Determine the [x, y] coordinate at the center of the cell enclosing the given text.  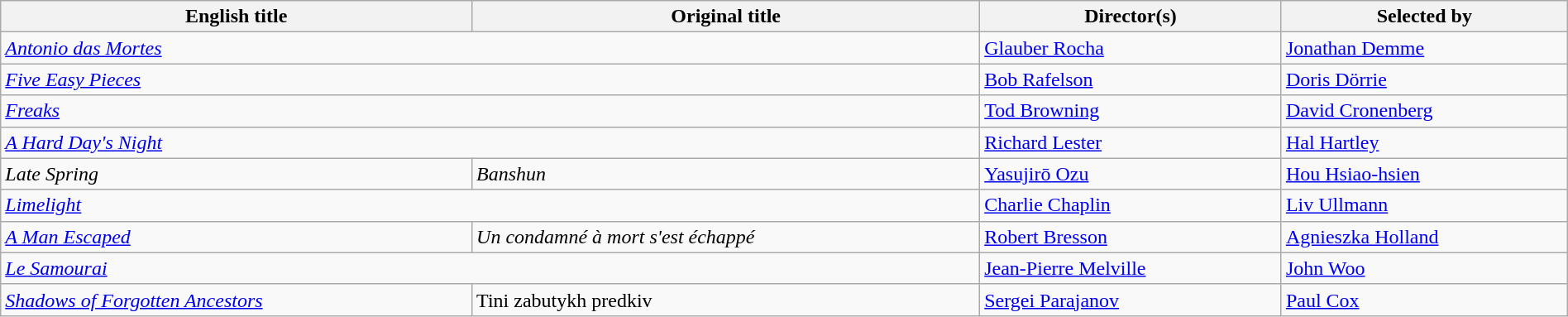
Banshun [726, 174]
Robert Bresson [1131, 237]
A Hard Day's Night [490, 142]
Original title [726, 17]
Agnieszka Holland [1424, 237]
Hou Hsiao-hsien [1424, 174]
Five Easy Pieces [490, 79]
Paul Cox [1424, 300]
Yasujirō Ozu [1131, 174]
Shadows of Forgotten Ancestors [237, 300]
Charlie Chaplin [1131, 205]
Limelight [490, 205]
Late Spring [237, 174]
A Man Escaped [237, 237]
Doris Dörrie [1424, 79]
Liv Ullmann [1424, 205]
Director(s) [1131, 17]
Selected by [1424, 17]
Richard Lester [1131, 142]
David Cronenberg [1424, 111]
Hal Hartley [1424, 142]
John Woo [1424, 268]
Freaks [490, 111]
Antonio das Mortes [490, 48]
Tod Browning [1131, 111]
Jean-Pierre Melville [1131, 268]
Un condamné à mort s'est échappé [726, 237]
Glauber Rocha [1131, 48]
Jonathan Demme [1424, 48]
English title [237, 17]
Tini zabutykh predkiv [726, 300]
Le Samourai [490, 268]
Sergei Parajanov [1131, 300]
Bob Rafelson [1131, 79]
